Identify which cell holds the provided text, then report its [X, Y] central coordinate. 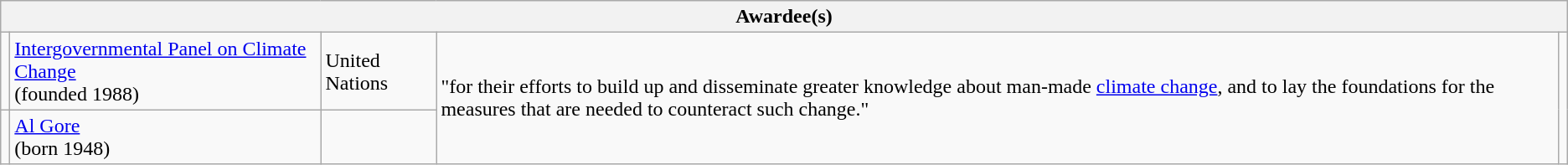
Intergovernmental Panel on Climate Change(founded 1988) [166, 71]
United Nations [379, 71]
Awardee(s) [784, 17]
Al Gore(born 1948) [166, 137]
